Return the (x, y) coordinate for the center point of the cell that contains the specified text.  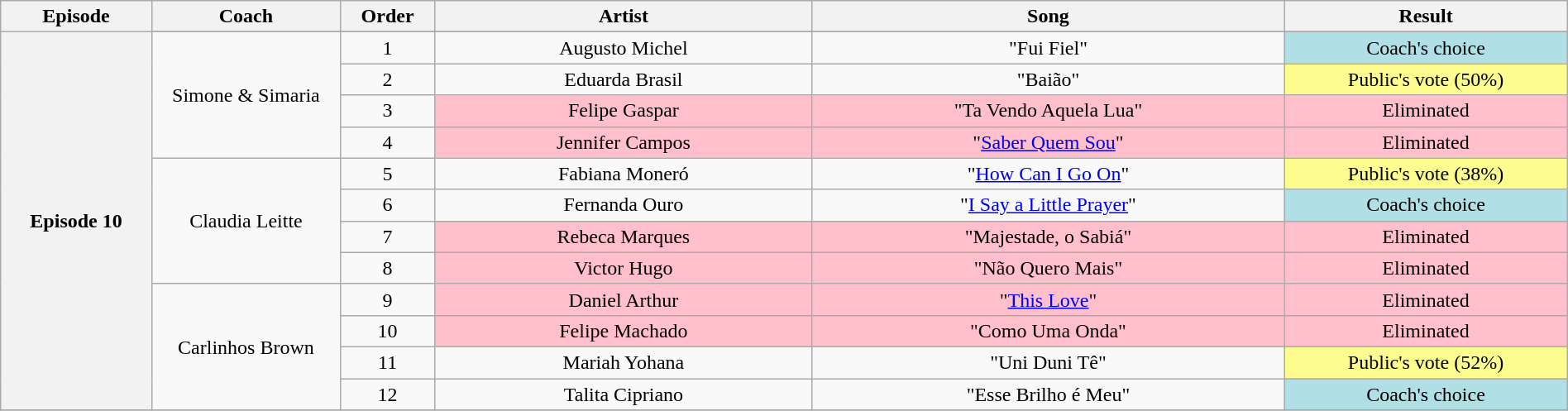
Result (1426, 17)
Order (388, 17)
"Fui Fiel" (1049, 48)
"How Can I Go On" (1049, 174)
Mariah Yohana (624, 362)
"Majestade, o Sabiá" (1049, 237)
6 (388, 205)
"Como Uma Onda" (1049, 331)
Daniel Arthur (624, 299)
"I Say a Little Prayer" (1049, 205)
"Não Quero Mais" (1049, 268)
Augusto Michel (624, 48)
Felipe Gaspar (624, 111)
8 (388, 268)
Episode 10 (76, 222)
Fabiana Moneró (624, 174)
5 (388, 174)
Song (1049, 17)
Claudia Leitte (246, 221)
Jennifer Campos (624, 142)
Carlinhos Brown (246, 346)
Rebeca Marques (624, 237)
Eduarda Brasil (624, 79)
10 (388, 331)
Public's vote (50%) (1426, 79)
11 (388, 362)
"Saber Quem Sou" (1049, 142)
Fernanda Ouro (624, 205)
"Ta Vendo Aquela Lua" (1049, 111)
"This Love" (1049, 299)
Public's vote (38%) (1426, 174)
Public's vote (52%) (1426, 362)
7 (388, 237)
2 (388, 79)
"Esse Brilho é Meu" (1049, 394)
12 (388, 394)
1 (388, 48)
"Baião" (1049, 79)
9 (388, 299)
Episode (76, 17)
Victor Hugo (624, 268)
Coach (246, 17)
Simone & Simaria (246, 95)
3 (388, 111)
"Uni Duni Tê" (1049, 362)
4 (388, 142)
Artist (624, 17)
Talita Cipriano (624, 394)
Felipe Machado (624, 331)
